Determine the (x, y) coordinate at the center of the cell enclosing the given text.  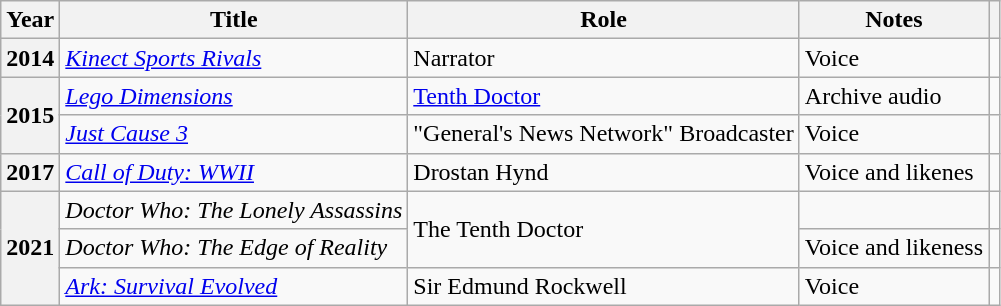
Just Cause 3 (234, 134)
Sir Edmund Rockwell (604, 286)
Kinect Sports Rivals (234, 58)
Lego Dimensions (234, 96)
Drostan Hynd (604, 172)
Ark: Survival Evolved (234, 286)
Voice and likeness (894, 248)
Role (604, 20)
Title (234, 20)
The Tenth Doctor (604, 229)
Doctor Who: The Lonely Assassins (234, 210)
2021 (30, 248)
Doctor Who: The Edge of Reality (234, 248)
2015 (30, 115)
2017 (30, 172)
Notes (894, 20)
Voice and likenes (894, 172)
Tenth Doctor (604, 96)
"General's News Network" Broadcaster (604, 134)
Narrator (604, 58)
Call of Duty: WWII (234, 172)
Archive audio (894, 96)
2014 (30, 58)
Year (30, 20)
